Identify which cell holds the provided text, then report its (X, Y) central coordinate. 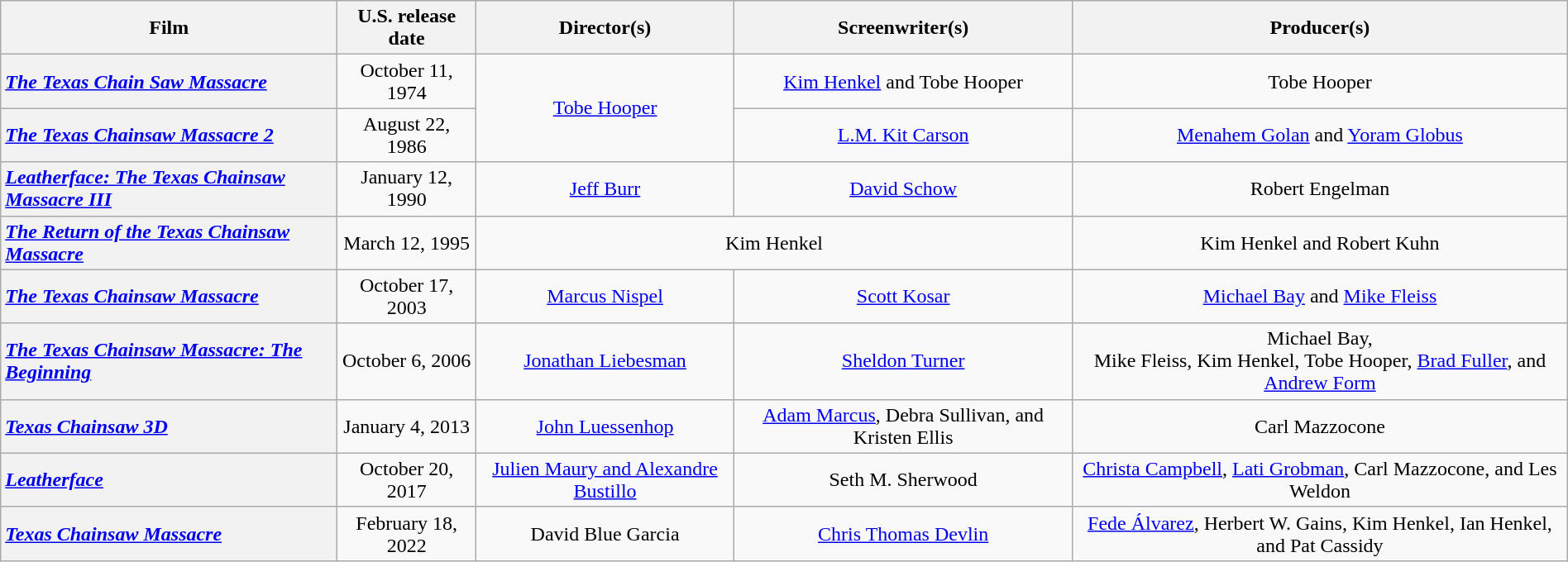
Christa Campbell, Lati Grobman, Carl Mazzocone, and Les Weldon (1320, 479)
August 22, 1986 (407, 136)
U.S. release date (407, 28)
Seth M. Sherwood (903, 479)
Texas Chainsaw 3D (169, 426)
Texas Chainsaw Massacre (169, 534)
Michael Bay,Mike Fleiss, Kim Henkel, Tobe Hooper, Brad Fuller, and Andrew Form (1320, 361)
Producer(s) (1320, 28)
Sheldon Turner (903, 361)
David Blue Garcia (605, 534)
Marcus Nispel (605, 296)
October 20, 2017 (407, 479)
Director(s) (605, 28)
Michael Bay and Mike Fleiss (1320, 296)
The Texas Chainsaw Massacre 2 (169, 136)
John Luessenhop (605, 426)
October 11, 1974 (407, 81)
Robert Engelman (1320, 188)
David Schow (903, 188)
The Texas Chainsaw Massacre: The Beginning (169, 361)
Screenwriter(s) (903, 28)
February 18, 2022 (407, 534)
Scott Kosar (903, 296)
Chris Thomas Devlin (903, 534)
March 12, 1995 (407, 243)
Carl Mazzocone (1320, 426)
L.M. Kit Carson (903, 136)
Leatherface (169, 479)
Kim Henkel and Tobe Hooper (903, 81)
January 4, 2013 (407, 426)
October 17, 2003 (407, 296)
Julien Maury and Alexandre Bustillo (605, 479)
The Return of the Texas Chainsaw Massacre (169, 243)
The Texas Chain Saw Massacre (169, 81)
Kim Henkel and Robert Kuhn (1320, 243)
The Texas Chainsaw Massacre (169, 296)
Jonathan Liebesman (605, 361)
Menahem Golan and Yoram Globus (1320, 136)
Kim Henkel (774, 243)
Jeff Burr (605, 188)
January 12, 1990 (407, 188)
Film (169, 28)
Leatherface: The Texas Chainsaw Massacre III (169, 188)
Fede Álvarez, Herbert W. Gains, Kim Henkel, Ian Henkel, and Pat Cassidy (1320, 534)
October 6, 2006 (407, 361)
Adam Marcus, Debra Sullivan, and Kristen Ellis (903, 426)
